Pinpoint the cell where the given text exists, returning its [X, Y] midpoint coordinate. 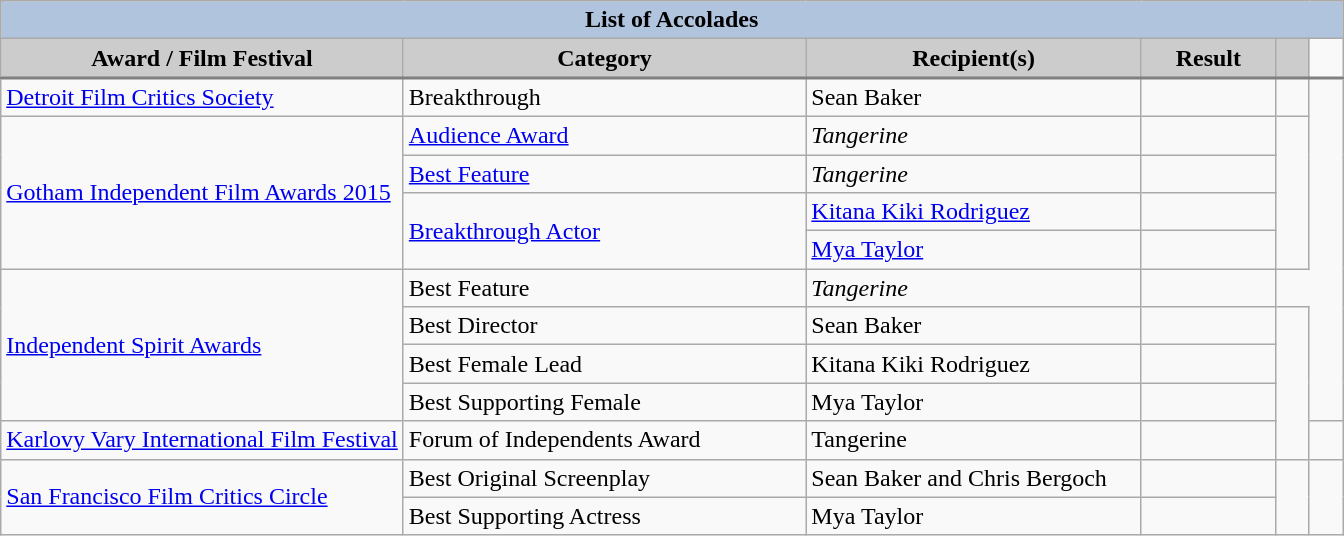
Result [1208, 58]
Forum of Independents Award [604, 440]
Breakthrough Actor [604, 231]
Recipient(s) [974, 58]
Independent Spirit Awards [202, 345]
Gotham Independent Film Awards 2015 [202, 192]
Best Supporting Female [604, 402]
Best Director [604, 326]
Detroit Film Critics Society [202, 98]
Award / Film Festival [202, 58]
Sean Baker and Chris Bergoch [974, 478]
Best Supporting Actress [604, 516]
San Francisco Film Critics Circle [202, 497]
Best Original Screenplay [604, 478]
Audience Award [604, 135]
Best Female Lead [604, 364]
Category [604, 58]
Breakthrough [604, 98]
List of Accolades [672, 20]
Karlovy Vary International Film Festival [202, 440]
